Provide the (x, y) coordinate of the cell's center where the given text is located.  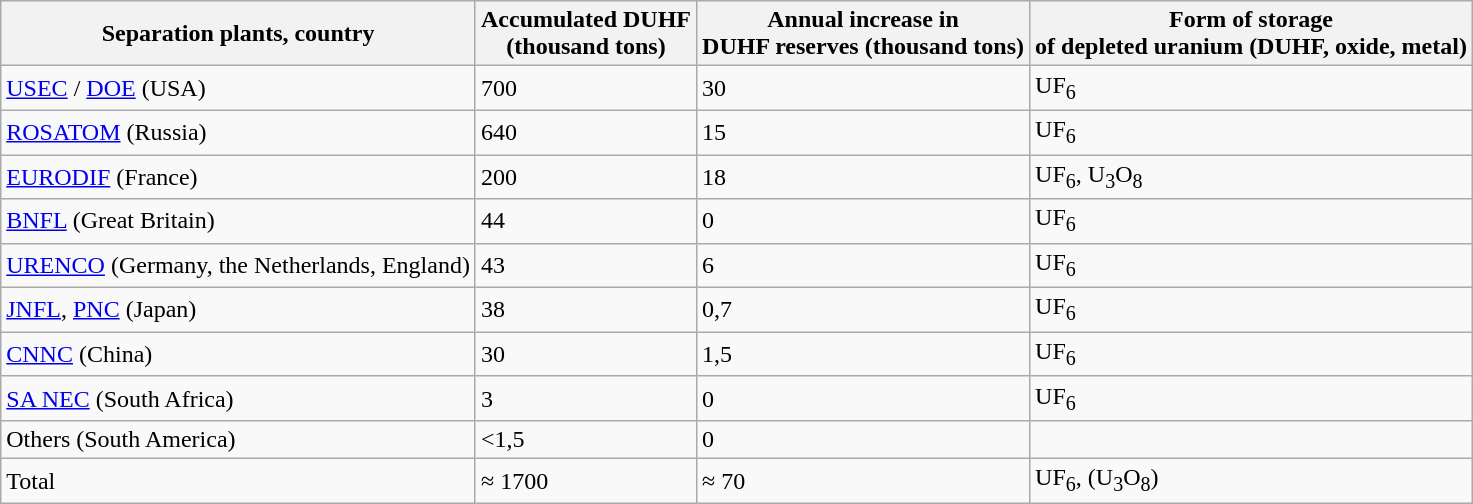
UF6, U3O8 (1252, 176)
6 (864, 265)
Form of storageof depleted uranium (DUHF, oxide, metal) (1252, 34)
<1,5 (586, 440)
18 (864, 176)
≈ 1700 (586, 481)
1,5 (864, 354)
700 (586, 88)
URENCO (Germany, the Netherlands, England) (238, 265)
Others (South America) (238, 440)
SA NEC (South Africa) (238, 398)
JNFL, PNC (Japan) (238, 310)
UF6, (U3O8) (1252, 481)
Total (238, 481)
44 (586, 221)
Annual increase inDUHF reserves (thousand tons) (864, 34)
640 (586, 132)
BNFL (Great Britain) (238, 221)
3 (586, 398)
200 (586, 176)
ROSATOM (Russia) (238, 132)
USEC / DOE (USA) (238, 88)
Accumulated DUHF(thousand tons) (586, 34)
CNNC (China) (238, 354)
15 (864, 132)
0,7 (864, 310)
Separation plants, country (238, 34)
38 (586, 310)
EURODIF (France) (238, 176)
≈ 70 (864, 481)
43 (586, 265)
